Provide the [x, y] coordinate of the cell's center where the given text is located.  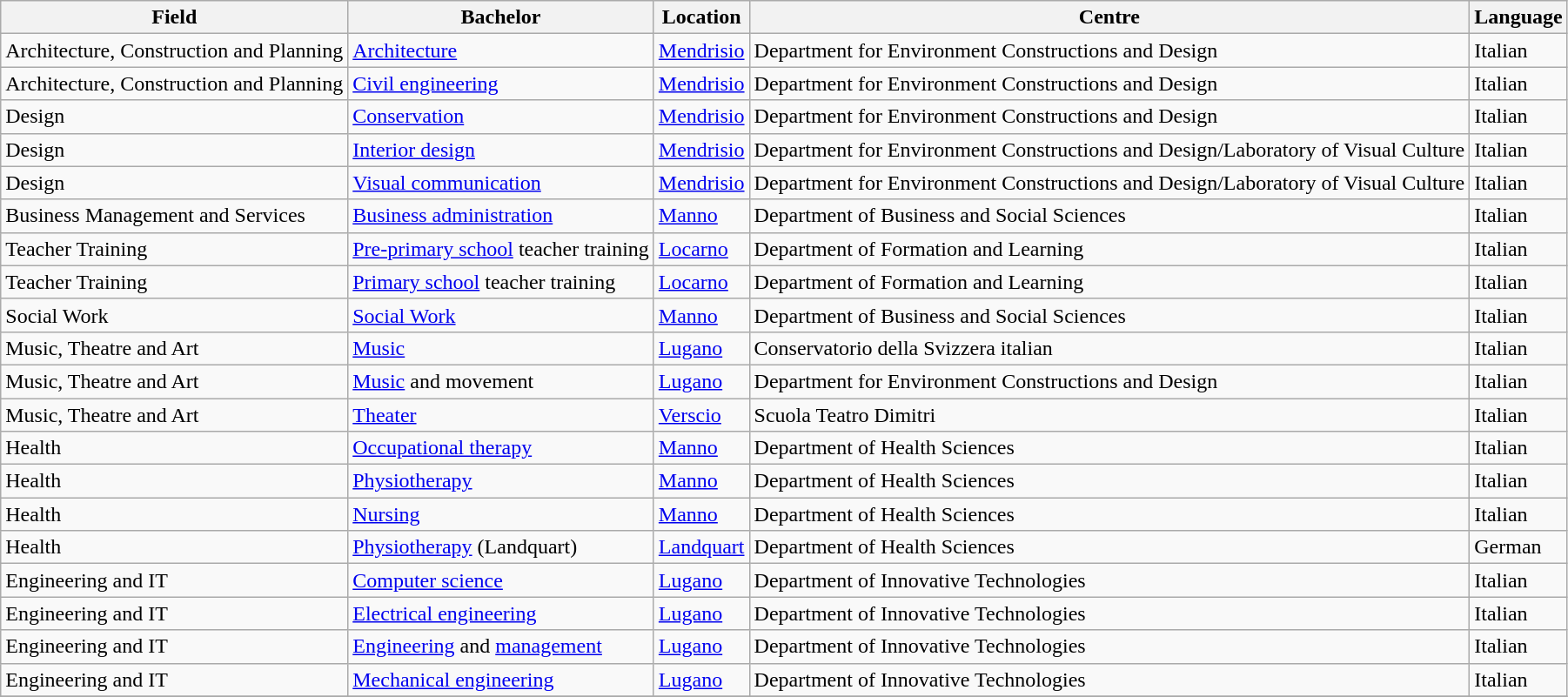
Electrical engineering [501, 613]
Conservation [501, 117]
Business administration [501, 216]
Business Management and Services [174, 216]
Language [1518, 17]
Visual communication [501, 183]
Mechanical engineering [501, 680]
Pre-primary school teacher training [501, 249]
Location [701, 17]
Primary school teacher training [501, 282]
German [1518, 547]
Occupational therapy [501, 448]
Landquart [701, 547]
Architecture [501, 50]
Conservatorio della Svizzera italian [1109, 348]
Nursing [501, 514]
Music and movement [501, 381]
Music [501, 348]
Interior design [501, 150]
Field [174, 17]
Bachelor [501, 17]
Theater [501, 415]
Computer science [501, 580]
Verscio [701, 415]
Physiotherapy (Landquart) [501, 547]
Centre [1109, 17]
Civil engineering [501, 84]
Scuola Teatro Dimitri [1109, 415]
Engineering and management [501, 647]
Physiotherapy [501, 481]
